Find where the given text appears and provide that cell's center as [x, y] coordinate. 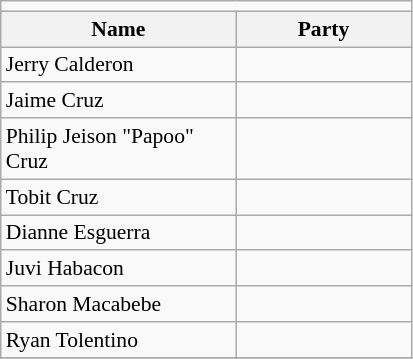
Sharon Macabebe [118, 304]
Name [118, 29]
Party [324, 29]
Jerry Calderon [118, 65]
Ryan Tolentino [118, 340]
Dianne Esguerra [118, 233]
Tobit Cruz [118, 197]
Philip Jeison "Papoo" Cruz [118, 148]
Juvi Habacon [118, 269]
Jaime Cruz [118, 101]
